Pinpoint the cell where the given text exists, returning its (x, y) midpoint coordinate. 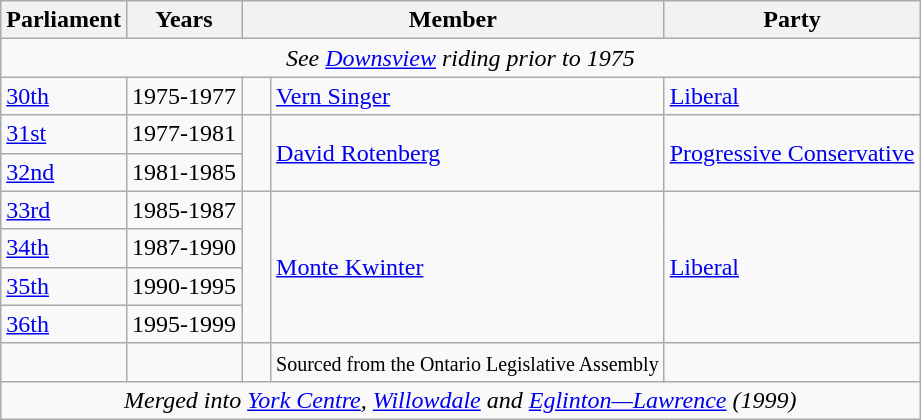
1981-1985 (184, 172)
34th (64, 248)
1987-1990 (184, 248)
Monte Kwinter (468, 267)
1995-1999 (184, 324)
33rd (64, 210)
1985-1987 (184, 210)
Member (454, 20)
1977-1981 (184, 134)
32nd (64, 172)
1975-1977 (184, 96)
30th (64, 96)
1990-1995 (184, 286)
Parliament (64, 20)
David Rotenberg (468, 153)
35th (64, 286)
Party (792, 20)
Years (184, 20)
Sourced from the Ontario Legislative Assembly (468, 362)
Progressive Conservative (792, 153)
See Downsview riding prior to 1975 (460, 58)
Vern Singer (468, 96)
36th (64, 324)
31st (64, 134)
Merged into York Centre, Willowdale and Eglinton—Lawrence (1999) (460, 400)
